Capture the cell that displays the provided text and extract its [x, y] central coordinate. 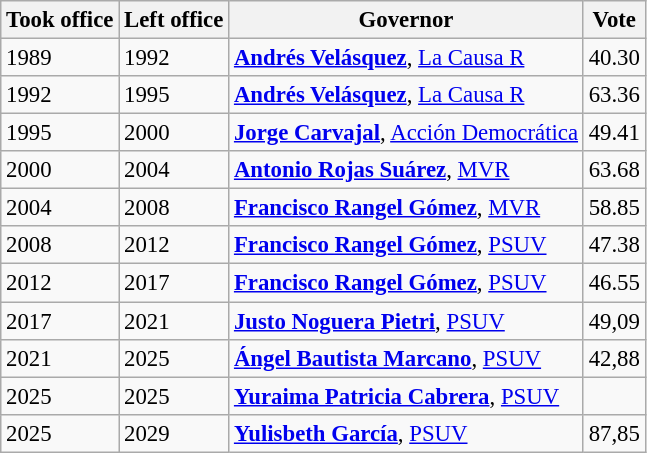
Ángel Bautista Marcano, PSUV [406, 358]
87,85 [614, 433]
1989 [60, 58]
49,09 [614, 321]
46.55 [614, 283]
40.30 [614, 58]
42,88 [614, 358]
63.36 [614, 95]
49.41 [614, 133]
Jorge Carvajal, Acción Democrática [406, 133]
Francisco Rangel Gómez, MVR [406, 208]
Yulisbeth García, PSUV [406, 433]
Yuraima Patricia Cabrera, PSUV [406, 396]
2029 [174, 433]
47.38 [614, 245]
58.85 [614, 208]
63.68 [614, 170]
Vote [614, 20]
Justo Noguera Pietri, PSUV [406, 321]
Antonio Rojas Suárez, MVR [406, 170]
Took office [60, 20]
Left office [174, 20]
Governor [406, 20]
